Determine the [X, Y] coordinate at the center of the cell enclosing the given text.  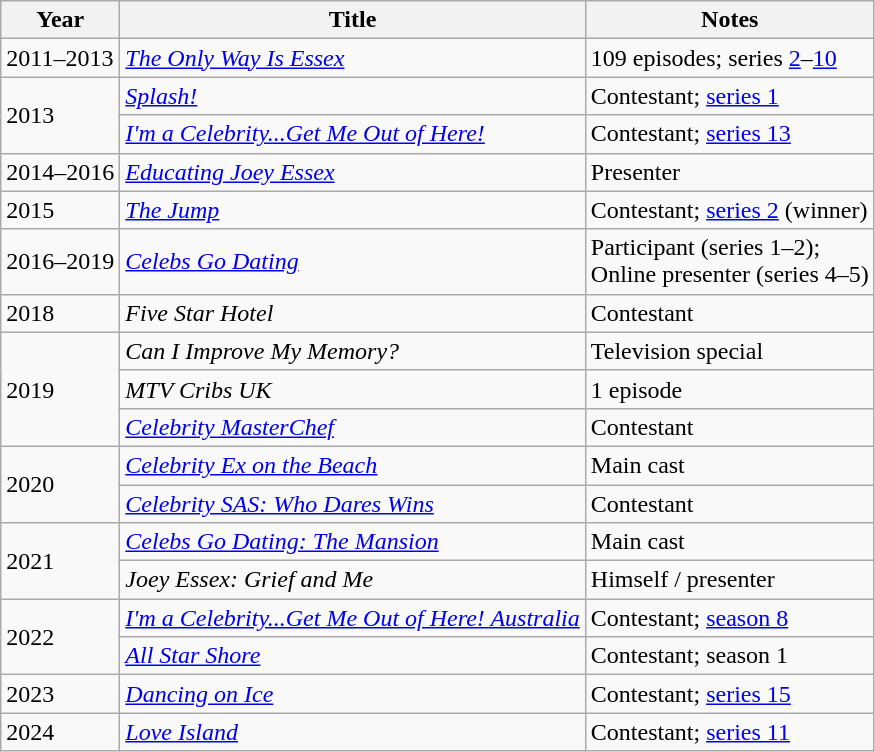
2018 [60, 313]
Contestant; series 2 (winner) [730, 210]
Educating Joey Essex [352, 172]
2016–2019 [60, 262]
I'm a Celebrity...Get Me Out of Here! Australia [352, 618]
Contestant; series 1 [730, 96]
Contestant; season 8 [730, 618]
Television special [730, 351]
Presenter [730, 172]
Celebs Go Dating [352, 262]
2024 [60, 732]
2022 [60, 637]
2023 [60, 694]
Love Island [352, 732]
The Only Way Is Essex [352, 58]
Year [60, 20]
109 episodes; series 2–10 [730, 58]
The Jump [352, 210]
2013 [60, 115]
Contestant; season 1 [730, 656]
Dancing on Ice [352, 694]
Can I Improve My Memory? [352, 351]
Title [352, 20]
Celebrity Ex on the Beach [352, 465]
2019 [60, 389]
Himself / presenter [730, 580]
Participant (series 1–2); Online presenter (series 4–5) [730, 262]
2020 [60, 484]
Contestant; series 13 [730, 134]
Five Star Hotel [352, 313]
Celebrity MasterChef [352, 427]
Joey Essex: Grief and Me [352, 580]
All Star Shore [352, 656]
Contestant; series 11 [730, 732]
MTV Cribs UK [352, 389]
2021 [60, 561]
2014–2016 [60, 172]
Celebs Go Dating: The Mansion [352, 542]
1 episode [730, 389]
Celebrity SAS: Who Dares Wins [352, 503]
Notes [730, 20]
2015 [60, 210]
2011–2013 [60, 58]
Splash! [352, 96]
I'm a Celebrity...Get Me Out of Here! [352, 134]
Contestant; series 15 [730, 694]
